Return (X, Y) of the center of cell containing provided text 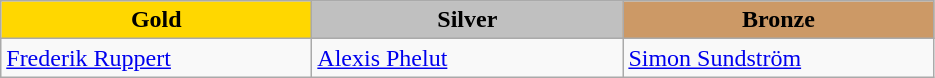
Frederik Ruppert (156, 58)
Alexis Phelut (468, 58)
Bronze (778, 20)
Gold (156, 20)
Simon Sundström (778, 58)
Silver (468, 20)
